Determine the (X, Y) coordinate at the center of the cell enclosing the given text.  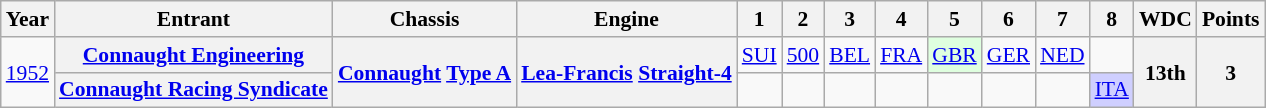
2 (804, 19)
7 (1062, 19)
Connaught Type A (424, 72)
NED (1062, 55)
Entrant (194, 19)
FRA (901, 55)
5 (954, 19)
ITA (1112, 90)
4 (901, 19)
1952 (28, 72)
500 (804, 55)
Engine (626, 19)
Lea-Francis Straight-4 (626, 72)
6 (1008, 19)
GBR (954, 55)
Points (1231, 19)
SUI (760, 55)
Chassis (424, 19)
Connaught Engineering (194, 55)
Year (28, 19)
1 (760, 19)
BEL (850, 55)
WDC (1166, 19)
13th (1166, 72)
Connaught Racing Syndicate (194, 90)
8 (1112, 19)
GER (1008, 55)
